Scan for the cell matching the given text and deliver its (X, Y) coordinate at center. 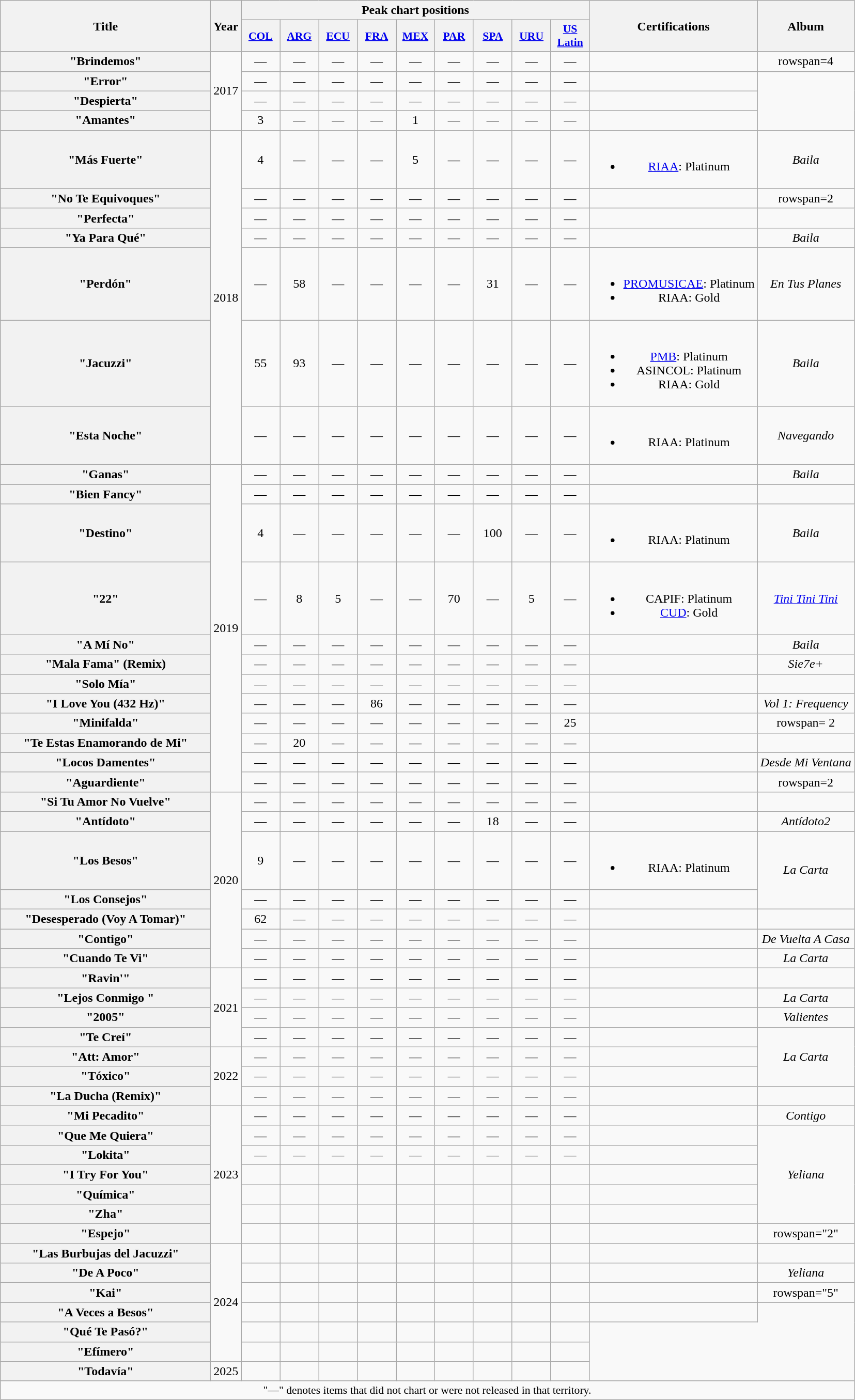
rowspan=4 (806, 61)
"Solo Mía" (105, 684)
Certifications (674, 26)
9 (260, 860)
"Esta Noche" (105, 436)
"Ravin'" (105, 978)
"Que Me Quiera" (105, 1135)
8 (300, 599)
"—" denotes items that did not chart or were not released in that territory. (427, 1390)
"Los Besos" (105, 860)
"Contigo" (105, 939)
"Amantes" (105, 120)
"Mala Fama" (Remix) (105, 664)
58 (300, 284)
MEX (415, 36)
Album (806, 26)
Vol 1: Frequency (806, 703)
En Tus Planes (806, 284)
100 (493, 533)
"Minifalda" (105, 723)
Contigo (806, 1115)
"Locos Damentes" (105, 762)
20 (300, 743)
"De A Poco" (105, 1273)
PMB: PlatinumASINCOL: PlatinumRIAA: Gold (674, 364)
18 (493, 821)
"Error" (105, 81)
"Bien Fancy" (105, 494)
USLatin (570, 36)
2025 (226, 1371)
Tini Tini Tini (806, 599)
"Destino" (105, 533)
"Espejo" (105, 1234)
2017 (226, 91)
"Los Consejos" (105, 900)
"Aguardiente" (105, 782)
2019 (226, 628)
31 (493, 284)
Desde Mi Ventana (806, 762)
2023 (226, 1174)
"Ganas" (105, 475)
"Despierta" (105, 101)
De Vuelta A Casa (806, 939)
93 (300, 364)
"2005" (105, 1017)
Navegando (806, 436)
"Te Creí" (105, 1037)
rowspan= 2 (806, 723)
70 (454, 599)
"Te Estas Enamorando de Mi" (105, 743)
PROMUSICAE: PlatinumRIAA: Gold (674, 284)
"Química" (105, 1194)
"Desesperado (Voy A Tomar)" (105, 919)
"Antídoto" (105, 821)
"No Te Equivoques" (105, 198)
PAR (454, 36)
"Ya Para Qué" (105, 238)
1 (415, 120)
"I Try For You" (105, 1174)
"Si Tu Amor No Vuelve" (105, 801)
"Más Fuerte" (105, 159)
2018 (226, 297)
ARG (300, 36)
3 (260, 120)
"Las Burbujas del Jacuzzi" (105, 1253)
"Perfecta" (105, 218)
"Efímero" (105, 1351)
"Todavía" (105, 1371)
"Cuando Te Vi" (105, 958)
Sie7e+ (806, 664)
"Qué Te Pasó?" (105, 1332)
COL (260, 36)
FRA (377, 36)
55 (260, 364)
ECU (338, 36)
86 (377, 703)
"I Love You (432 Hz)" (105, 703)
"Tóxico" (105, 1076)
2024 (226, 1302)
rowspan="5" (806, 1293)
Valientes (806, 1017)
2022 (226, 1076)
Peak chart positions (415, 10)
2021 (226, 1008)
"Lokita" (105, 1155)
"Zha" (105, 1214)
"Att: Amor" (105, 1057)
URU (531, 36)
62 (260, 919)
25 (570, 723)
"La Ducha (Remix)" (105, 1096)
"Jacuzzi" (105, 364)
rowspan="2" (806, 1234)
"Lejos Conmigo " (105, 998)
2020 (226, 880)
"Mi Pecadito" (105, 1115)
SPA (493, 36)
Title (105, 26)
"Kai" (105, 1293)
"Perdón" (105, 284)
Antídoto2 (806, 821)
"A Veces a Besos" (105, 1312)
"A Mí No" (105, 644)
"22" (105, 599)
"Brindemos" (105, 61)
CAPIF: PlatinumCUD: Gold (674, 599)
Year (226, 26)
